Find where the given text appears and provide that cell's center as (X, Y) coordinate. 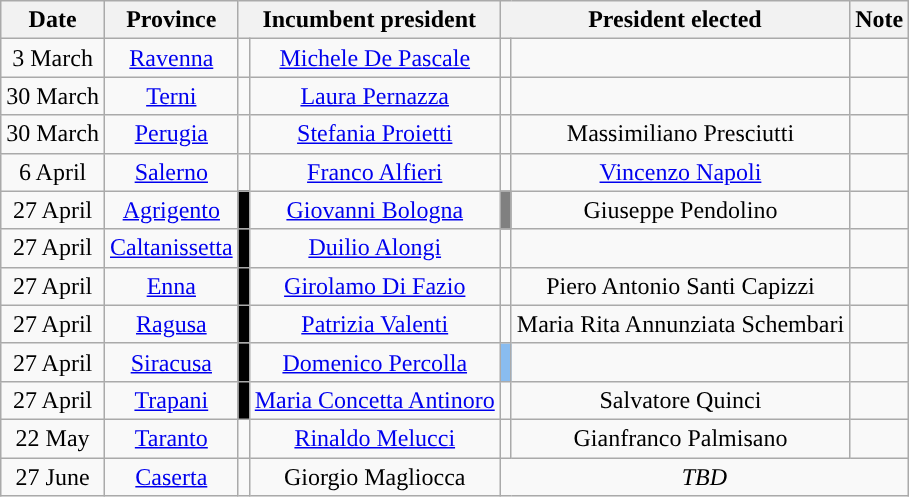
Laura Pernazza (374, 96)
27 June (53, 477)
President elected (674, 20)
Salerno (171, 172)
Maria Concetta Antinoro (374, 400)
Ragusa (171, 324)
Massimiliano Presciutti (680, 134)
Patrizia Valenti (374, 324)
Siracusa (171, 362)
Province (171, 20)
Caltanissetta (171, 248)
Michele De Pascale (374, 58)
Stefania Proietti (374, 134)
Terni (171, 96)
Salvatore Quinci (680, 400)
Giuseppe Pendolino (680, 210)
Ravenna (171, 58)
Franco Alfieri (374, 172)
TBD (704, 477)
3 March (53, 58)
Piero Antonio Santi Capizzi (680, 286)
Caserta (171, 477)
Giorgio Magliocca (374, 477)
Domenico Percolla (374, 362)
Giovanni Bologna (374, 210)
Rinaldo Melucci (374, 438)
Perugia (171, 134)
Incumbent president (369, 20)
22 May (53, 438)
Gianfranco Palmisano (680, 438)
Trapani (171, 400)
Maria Rita Annunziata Schembari (680, 324)
Vincenzo Napoli (680, 172)
Taranto (171, 438)
Note (880, 20)
6 April (53, 172)
Enna (171, 286)
Duilio Alongi (374, 248)
Girolamo Di Fazio (374, 286)
Date (53, 20)
Agrigento (171, 210)
